Return [X, Y] of the center of cell containing provided text 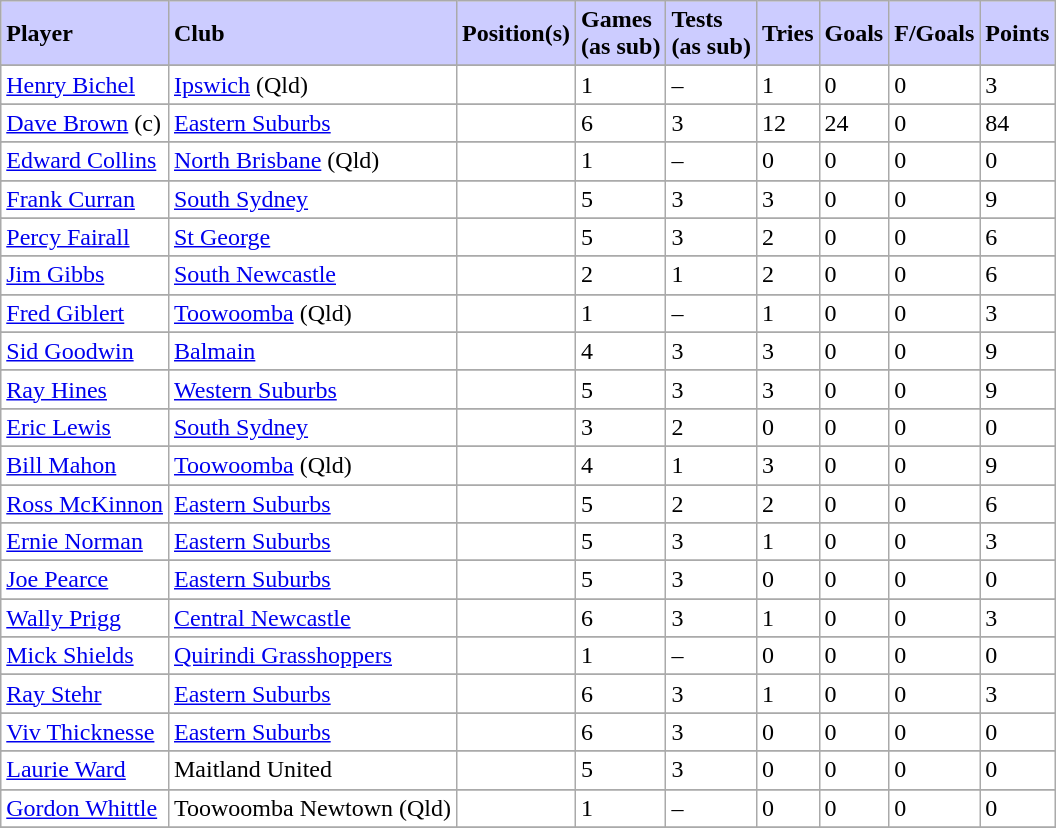
12 [788, 123]
Henry Bichel [85, 85]
Goals [854, 34]
Quirindi Grasshoppers [312, 656]
Laurie Ward [85, 770]
F/Goals [934, 34]
Bill Mahon [85, 465]
Wally Prigg [85, 618]
St George [312, 237]
Games(as sub) [621, 34]
Gordon Whittle [85, 808]
24 [854, 123]
Western Suburbs [312, 389]
Tests(as sub) [711, 34]
Club [312, 34]
Edward Collins [85, 161]
84 [1018, 123]
Viv Thicknesse [85, 732]
Ray Stehr [85, 694]
Mick Shields [85, 656]
Central Newcastle [312, 618]
Maitland United [312, 770]
Jim Gibbs [85, 275]
Frank Curran [85, 199]
Percy Fairall [85, 237]
Ross McKinnon [85, 503]
Ernie Norman [85, 542]
Ipswich (Qld) [312, 85]
Sid Goodwin [85, 351]
Dave Brown (c) [85, 123]
Balmain [312, 351]
South Newcastle [312, 275]
Player [85, 34]
Toowoomba Newtown (Qld) [312, 808]
Joe Pearce [85, 580]
Eric Lewis [85, 427]
Fred Giblert [85, 313]
North Brisbane (Qld) [312, 161]
Points [1018, 34]
Tries [788, 34]
Position(s) [516, 34]
Ray Hines [85, 389]
